Extract the (X, Y) coordinate from the center of the cell holding the provided text.  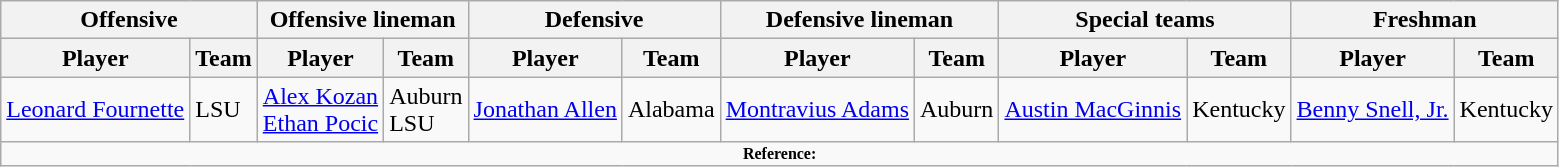
LSU (224, 110)
Alabama (671, 110)
AuburnLSU (426, 110)
Offensive (130, 20)
Reference: (780, 154)
Jonathan Allen (545, 110)
Auburn (957, 110)
Montravius Adams (817, 110)
Offensive lineman (362, 20)
Special teams (1145, 20)
Alex KozanEthan Pocic (320, 110)
Benny Snell, Jr. (1372, 110)
Austin MacGinnis (1093, 110)
Leonard Fournette (96, 110)
Defensive (594, 20)
Freshman (1424, 20)
Defensive lineman (860, 20)
